Extract the [X, Y] coordinate from the center of the cell holding the provided text.  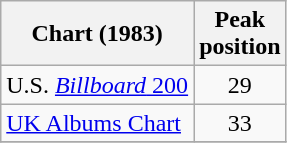
U.S. Billboard 200 [98, 85]
33 [240, 123]
UK Albums Chart [98, 123]
Peakposition [240, 34]
29 [240, 85]
Chart (1983) [98, 34]
